Return the (X, Y) coordinate for the center point of the cell that contains the specified text.  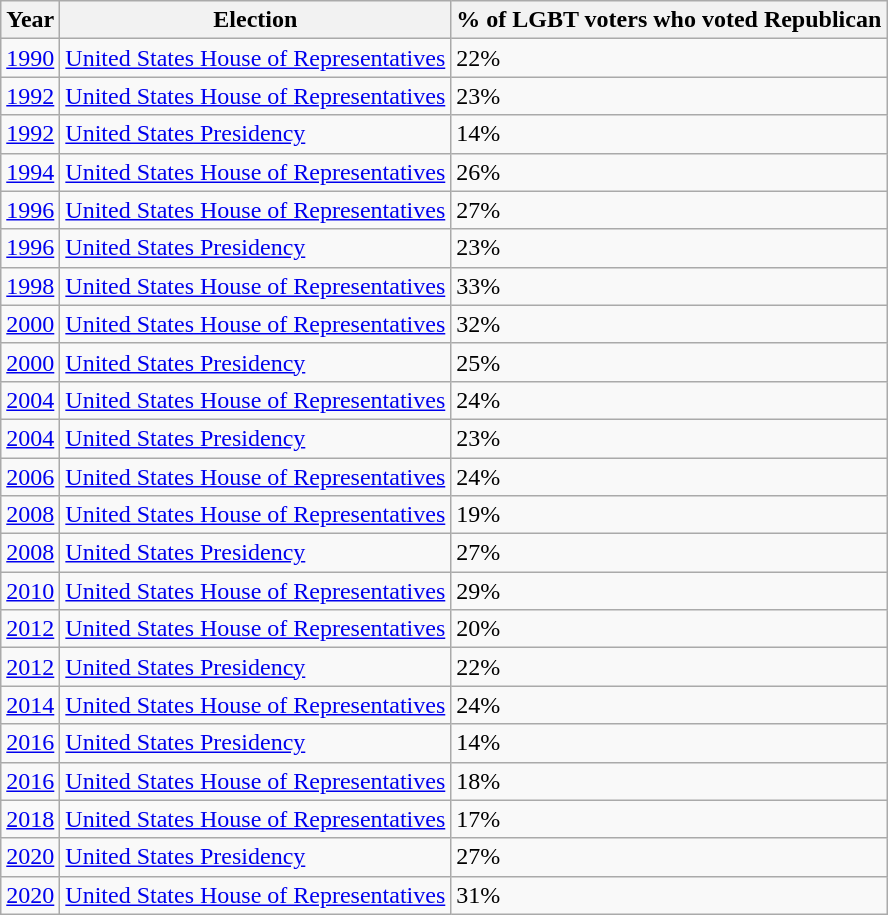
32% (669, 324)
25% (669, 362)
31% (669, 895)
% of LGBT voters who voted Republican (669, 20)
1998 (30, 286)
Election (256, 20)
33% (669, 286)
20% (669, 629)
2006 (30, 477)
Year (30, 20)
17% (669, 819)
1994 (30, 172)
2014 (30, 705)
18% (669, 781)
19% (669, 515)
1990 (30, 58)
29% (669, 591)
26% (669, 172)
2018 (30, 819)
2010 (30, 591)
